For the text-containing cell, return its midpoint in (X, Y) coordinate format. 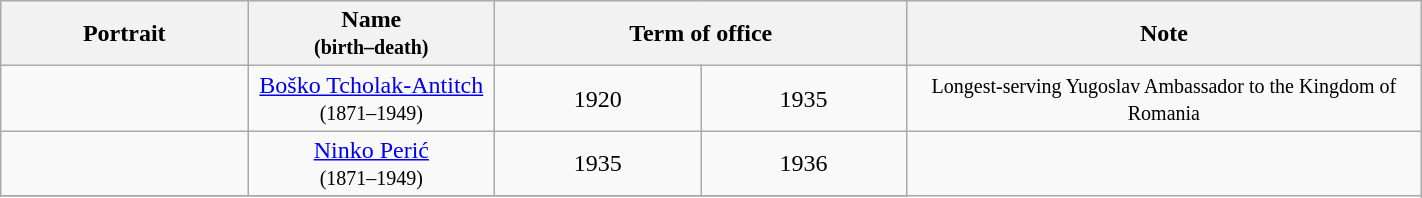
Boško Tcholak-Antitch(1871–1949) (372, 98)
Ninko Perić(1871–1949) (372, 164)
Term of office (701, 34)
1936 (804, 164)
Portrait (124, 34)
Name(birth–death) (372, 34)
Longest-serving Yugoslav Ambassador to the Kingdom of Romania (1164, 98)
1920 (598, 98)
Note (1164, 34)
